Pinpoint the cell where the given text exists, returning its (X, Y) midpoint coordinate. 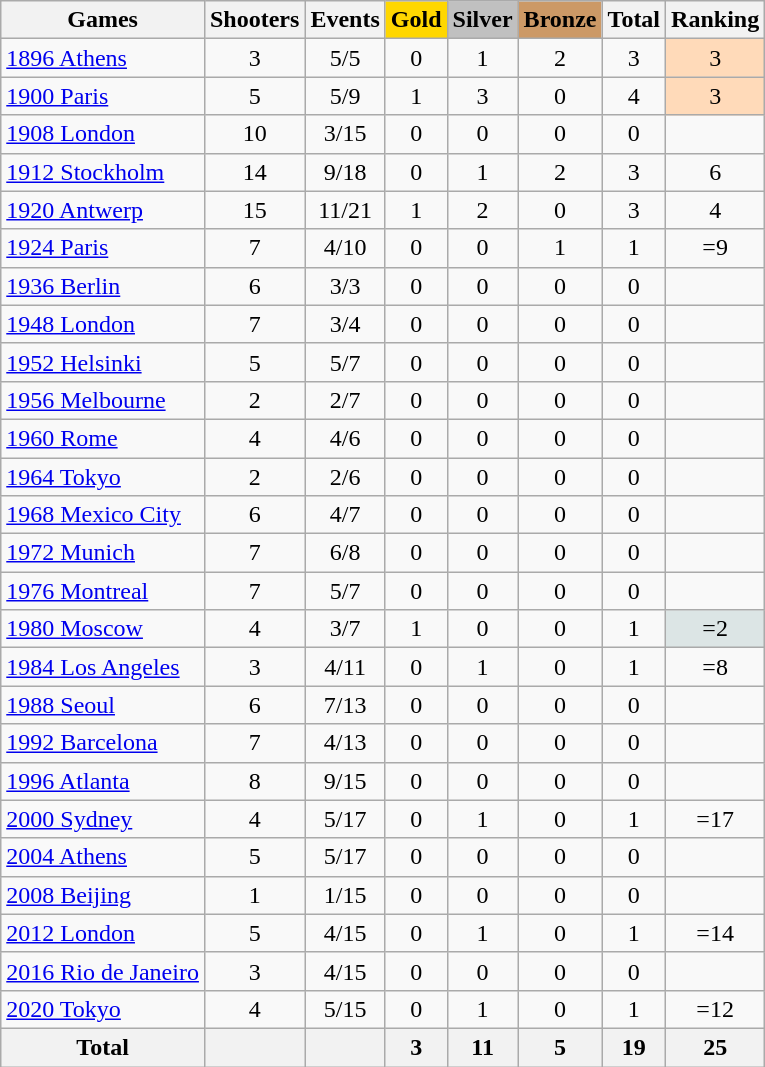
10 (254, 134)
2004 Athens (103, 857)
1968 Mexico City (103, 515)
4/13 (345, 743)
2/6 (345, 477)
1972 Munich (103, 553)
5/9 (345, 96)
1900 Paris (103, 96)
3/7 (345, 629)
1992 Barcelona (103, 743)
25 (716, 1047)
Games (103, 20)
5/15 (345, 1009)
=2 (716, 629)
14 (254, 172)
=8 (716, 667)
11 (482, 1047)
2020 Tokyo (103, 1009)
1920 Antwerp (103, 210)
1988 Seoul (103, 705)
3/4 (345, 324)
9/15 (345, 781)
5/5 (345, 58)
1908 London (103, 134)
9/18 (345, 172)
Shooters (254, 20)
=17 (716, 819)
Ranking (716, 20)
2008 Beijing (103, 895)
1964 Tokyo (103, 477)
1948 London (103, 324)
1976 Montreal (103, 591)
=9 (716, 248)
3/3 (345, 286)
2/7 (345, 400)
1924 Paris (103, 248)
1960 Rome (103, 438)
1912 Stockholm (103, 172)
1952 Helsinki (103, 362)
=12 (716, 1009)
2012 London (103, 933)
Gold (416, 20)
1/15 (345, 895)
1984 Los Angeles (103, 667)
1896 Athens (103, 58)
4/6 (345, 438)
1980 Moscow (103, 629)
Silver (482, 20)
1996 Atlanta (103, 781)
19 (634, 1047)
1956 Melbourne (103, 400)
15 (254, 210)
2016 Rio de Janeiro (103, 971)
6/8 (345, 553)
4/11 (345, 667)
7/13 (345, 705)
11/21 (345, 210)
4/10 (345, 248)
Bronze (560, 20)
8 (254, 781)
4/7 (345, 515)
2000 Sydney (103, 819)
1936 Berlin (103, 286)
3/15 (345, 134)
=14 (716, 933)
Events (345, 20)
